Output the (x, y) coordinate of the center of the cell containing the given text.  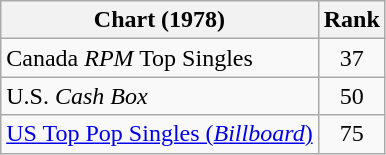
Rank (352, 20)
75 (352, 134)
Canada RPM Top Singles (160, 58)
50 (352, 96)
37 (352, 58)
U.S. Cash Box (160, 96)
US Top Pop Singles (Billboard) (160, 134)
Chart (1978) (160, 20)
